Identify which cell holds the provided text, then report its (x, y) central coordinate. 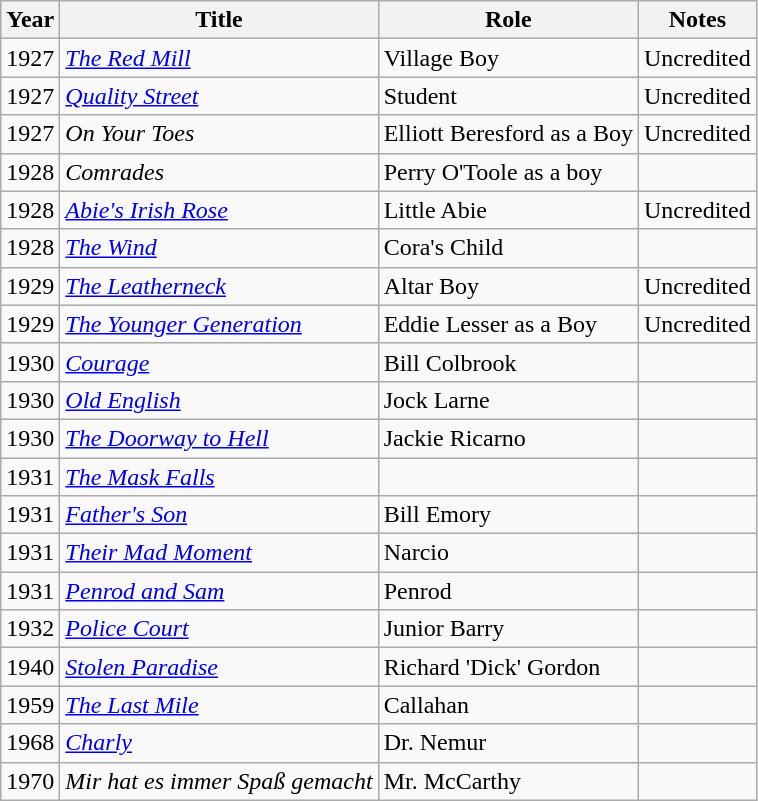
Comrades (219, 172)
Stolen Paradise (219, 667)
Police Court (219, 629)
The Leatherneck (219, 286)
Quality Street (219, 96)
Charly (219, 743)
1940 (30, 667)
Junior Barry (508, 629)
The Mask Falls (219, 477)
The Red Mill (219, 58)
Abie's Irish Rose (219, 210)
1959 (30, 705)
The Last Mile (219, 705)
Dr. Nemur (508, 743)
Penrod and Sam (219, 591)
Father's Son (219, 515)
Callahan (508, 705)
Role (508, 20)
Year (30, 20)
Little Abie (508, 210)
The Wind (219, 248)
Cora's Child (508, 248)
1932 (30, 629)
Eddie Lesser as a Boy (508, 324)
1970 (30, 781)
Bill Emory (508, 515)
Penrod (508, 591)
Jock Larne (508, 400)
The Younger Generation (219, 324)
The Doorway to Hell (219, 438)
Elliott Beresford as a Boy (508, 134)
Narcio (508, 553)
Altar Boy (508, 286)
Their Mad Moment (219, 553)
Bill Colbrook (508, 362)
Old English (219, 400)
Student (508, 96)
Perry O'Toole as a boy (508, 172)
Mr. McCarthy (508, 781)
Jackie Ricarno (508, 438)
Courage (219, 362)
Richard 'Dick' Gordon (508, 667)
Notes (698, 20)
On Your Toes (219, 134)
Title (219, 20)
Village Boy (508, 58)
Mir hat es immer Spaß gemacht (219, 781)
1968 (30, 743)
